Return the [X, Y] coordinate for the center point of the cell that contains the specified text.  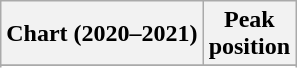
Chart (2020–2021) [102, 34]
Peakposition [249, 34]
